Extract the (x, y) coordinate from the center of the cell holding the provided text.  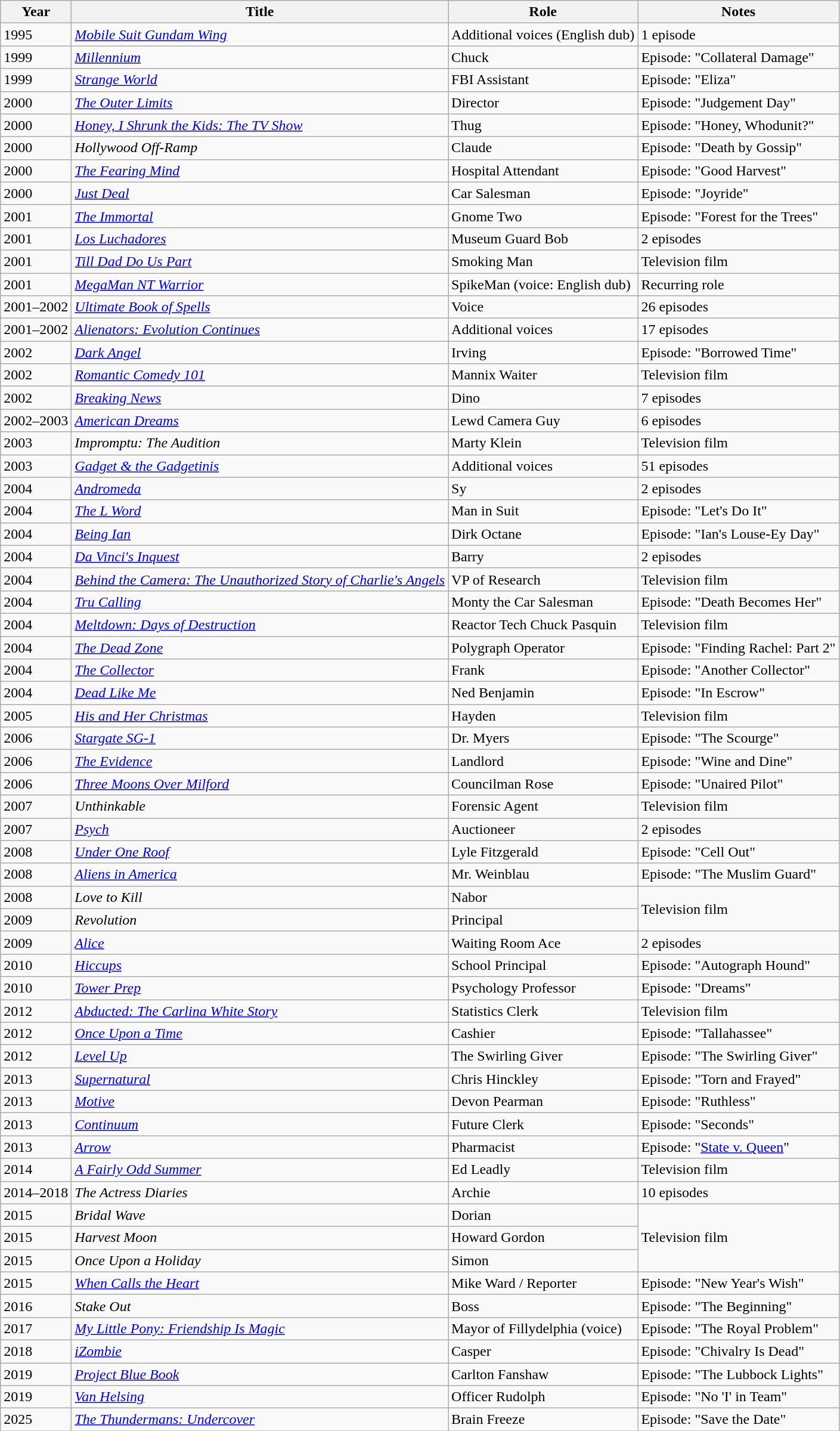
Barry (543, 557)
Episode: "Good Harvest" (738, 171)
Chris Hinckley (543, 1079)
Van Helsing (260, 1397)
Waiting Room Ace (543, 942)
Behind the Camera: The Unauthorized Story of Charlie's Angels (260, 579)
The Fearing Mind (260, 171)
Notes (738, 12)
Stake Out (260, 1306)
Da Vinci's Inquest (260, 557)
Year (36, 12)
Hiccups (260, 965)
Howard Gordon (543, 1238)
2005 (36, 716)
Episode: "Finding Rachel: Part 2" (738, 647)
Supernatural (260, 1079)
Episode: "The Muslim Guard" (738, 874)
Pharmacist (543, 1147)
Dr. Myers (543, 738)
The Dead Zone (260, 647)
2002–2003 (36, 421)
The Immortal (260, 216)
Episode: "Seconds" (738, 1124)
Impromptu: The Audition (260, 443)
Episode: "Save the Date" (738, 1420)
Unthinkable (260, 806)
Episode: "In Escrow" (738, 693)
Marty Klein (543, 443)
Episode: "New Year's Wish" (738, 1283)
Revolution (260, 920)
Episode: "State v. Queen" (738, 1147)
Episode: "The Royal Problem" (738, 1328)
Statistics Clerk (543, 1011)
Episode: "Honey, Whodunit?" (738, 125)
Episode: "Ian's Louse-Ey Day" (738, 534)
Episode: "Chivalry Is Dead" (738, 1351)
Abducted: The Carlina White Story (260, 1011)
iZombie (260, 1351)
The Thundermans: Undercover (260, 1420)
Episode: "Judgement Day" (738, 103)
Episode: "Another Collector" (738, 670)
Principal (543, 920)
Mike Ward / Reporter (543, 1283)
Man in Suit (543, 511)
2025 (36, 1420)
Cashier (543, 1034)
Harvest Moon (260, 1238)
Episode: "Let's Do It" (738, 511)
Los Luchadores (260, 239)
Forensic Agent (543, 806)
Three Moons Over Milford (260, 784)
Car Salesman (543, 193)
Dorian (543, 1215)
Hospital Attendant (543, 171)
Psych (260, 829)
Meltdown: Days of Destruction (260, 625)
Frank (543, 670)
Smoking Man (543, 261)
Episode: "Unaired Pilot" (738, 784)
When Calls the Heart (260, 1283)
Continuum (260, 1124)
Simon (543, 1260)
Psychology Professor (543, 988)
Archie (543, 1192)
Mayor of Fillydelphia (voice) (543, 1328)
Episode: "Death Becomes Her" (738, 602)
Dead Like Me (260, 693)
Arrow (260, 1147)
School Principal (543, 965)
Level Up (260, 1056)
1995 (36, 35)
Motive (260, 1102)
Hayden (543, 716)
The Collector (260, 670)
Future Clerk (543, 1124)
1 episode (738, 35)
Voice (543, 307)
Episode: "Death by Gossip" (738, 148)
Museum Guard Bob (543, 239)
Under One Roof (260, 852)
Chuck (543, 57)
Brain Freeze (543, 1420)
2014 (36, 1170)
Aliens in America (260, 874)
Sy (543, 489)
Alienators: Evolution Continues (260, 330)
Dark Angel (260, 353)
Claude (543, 148)
Auctioneer (543, 829)
Bridal Wave (260, 1215)
Episode: "The Scourge" (738, 738)
His and Her Christmas (260, 716)
Being Ian (260, 534)
Officer Rudolph (543, 1397)
Breaking News (260, 398)
10 episodes (738, 1192)
Role (543, 12)
Episode: "Ruthless" (738, 1102)
Carlton Fanshaw (543, 1374)
Just Deal (260, 193)
Episode: "Cell Out" (738, 852)
Monty the Car Salesman (543, 602)
Love to Kill (260, 897)
Title (260, 12)
Episode: "Torn and Frayed" (738, 1079)
Tru Calling (260, 602)
The Actress Diaries (260, 1192)
2014–2018 (36, 1192)
Episode: "Collateral Damage" (738, 57)
6 episodes (738, 421)
Reactor Tech Chuck Pasquin (543, 625)
Lewd Camera Guy (543, 421)
Dino (543, 398)
Dirk Octane (543, 534)
26 episodes (738, 307)
Devon Pearman (543, 1102)
Gnome Two (543, 216)
Additional voices (English dub) (543, 35)
The Outer Limits (260, 103)
Lyle Fitzgerald (543, 852)
Once Upon a Time (260, 1034)
Recurring role (738, 285)
Episode: "Eliza" (738, 80)
Hollywood Off-Ramp (260, 148)
2016 (36, 1306)
Honey, I Shrunk the Kids: The TV Show (260, 125)
SpikeMan (voice: English dub) (543, 285)
Mannix Waiter (543, 375)
A Fairly Odd Summer (260, 1170)
Episode: "Tallahassee" (738, 1034)
Ed Leadly (543, 1170)
Till Dad Do Us Part (260, 261)
Polygraph Operator (543, 647)
Boss (543, 1306)
The L Word (260, 511)
Nabor (543, 897)
Episode: "Joyride" (738, 193)
Ned Benjamin (543, 693)
2018 (36, 1351)
My Little Pony: Friendship Is Magic (260, 1328)
VP of Research (543, 579)
Tower Prep (260, 988)
Director (543, 103)
Romantic Comedy 101 (260, 375)
Mobile Suit Gundam Wing (260, 35)
The Evidence (260, 761)
FBI Assistant (543, 80)
Episode: "Dreams" (738, 988)
51 episodes (738, 466)
Millennium (260, 57)
7 episodes (738, 398)
The Swirling Giver (543, 1056)
Episode: "Autograph Hound" (738, 965)
17 episodes (738, 330)
Landlord (543, 761)
Once Upon a Holiday (260, 1260)
Mr. Weinblau (543, 874)
MegaMan NT Warrior (260, 285)
Stargate SG-1 (260, 738)
Casper (543, 1351)
Episode: "Forest for the Trees" (738, 216)
2017 (36, 1328)
Councilman Rose (543, 784)
Andromeda (260, 489)
Ultimate Book of Spells (260, 307)
Episode: "The Swirling Giver" (738, 1056)
American Dreams (260, 421)
Strange World (260, 80)
Thug (543, 125)
Episode: "Borrowed Time" (738, 353)
Episode: "No 'I' in Team" (738, 1397)
Gadget & the Gadgetinis (260, 466)
Project Blue Book (260, 1374)
Episode: "The Lubbock Lights" (738, 1374)
Alice (260, 942)
Episode: "Wine and Dine" (738, 761)
Episode: "The Beginning" (738, 1306)
Irving (543, 353)
